Pinpoint the cell where the given text exists, returning its [X, Y] midpoint coordinate. 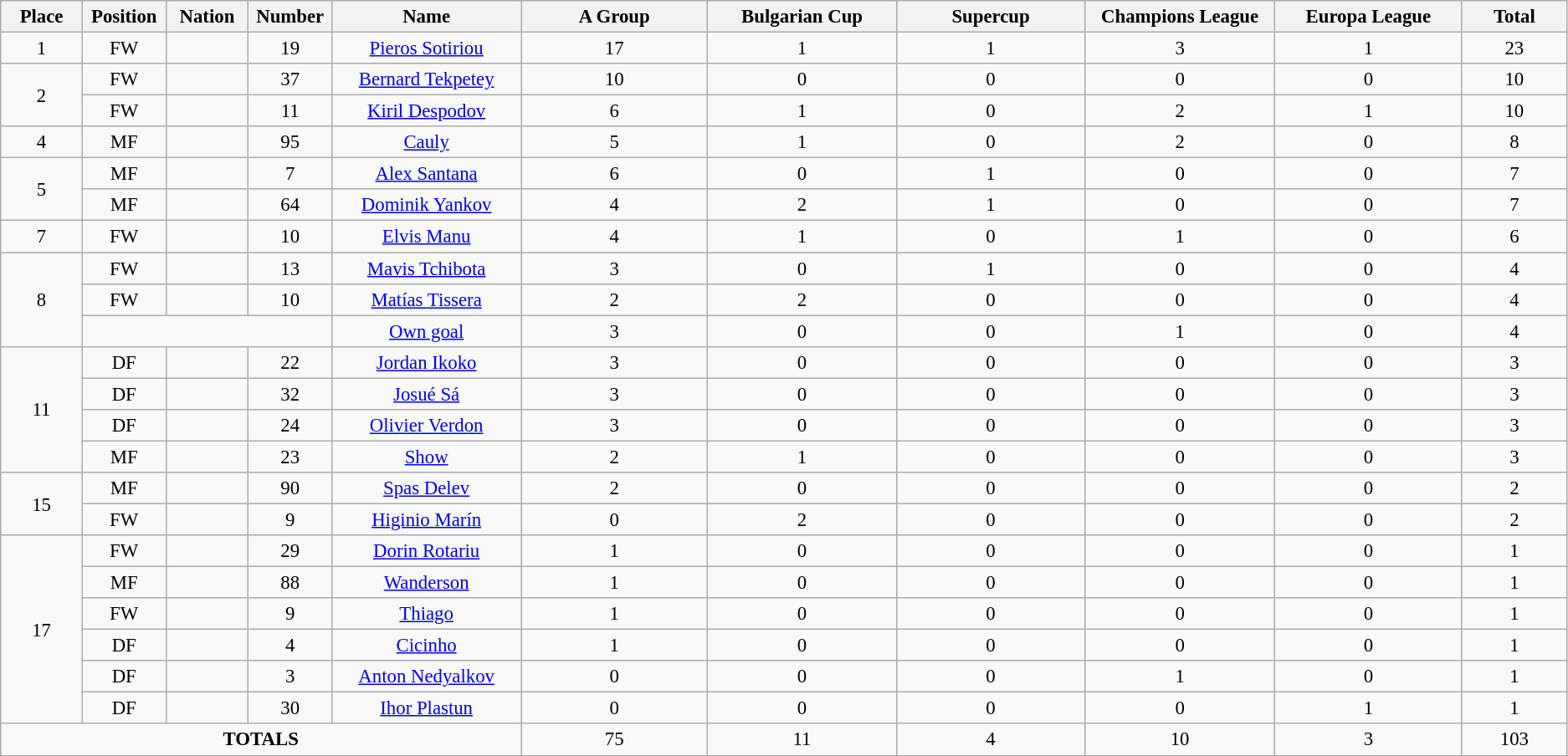
Josué Sá [427, 394]
Matías Tissera [427, 299]
Pieros Sotiriou [427, 49]
Spas Delev [427, 488]
Name [427, 17]
29 [290, 551]
88 [290, 583]
Bernard Tekpetey [427, 79]
TOTALS [261, 740]
Place [42, 17]
75 [614, 740]
32 [290, 394]
37 [290, 79]
90 [290, 488]
95 [290, 142]
Mavis Tchibota [427, 268]
Position [124, 17]
24 [290, 426]
Thiago [427, 614]
22 [290, 362]
Number [290, 17]
Ihor Plastun [427, 708]
Olivier Verdon [427, 426]
Nation [208, 17]
Show [427, 457]
30 [290, 708]
Kiril Despodov [427, 111]
Cicinho [427, 646]
Dorin Rotariu [427, 551]
13 [290, 268]
Jordan Ikoko [427, 362]
Bulgarian Cup [802, 17]
A Group [614, 17]
Europa League [1368, 17]
103 [1514, 740]
Champions League [1180, 17]
Elvis Manu [427, 237]
Total [1514, 17]
Alex Santana [427, 174]
Supercup [991, 17]
Higinio Marín [427, 519]
19 [290, 49]
Anton Nedyalkov [427, 677]
15 [42, 503]
Own goal [427, 331]
64 [290, 205]
Dominik Yankov [427, 205]
Cauly [427, 142]
Wanderson [427, 583]
